Return the (x, y) coordinate for the center point of the cell that contains the specified text.  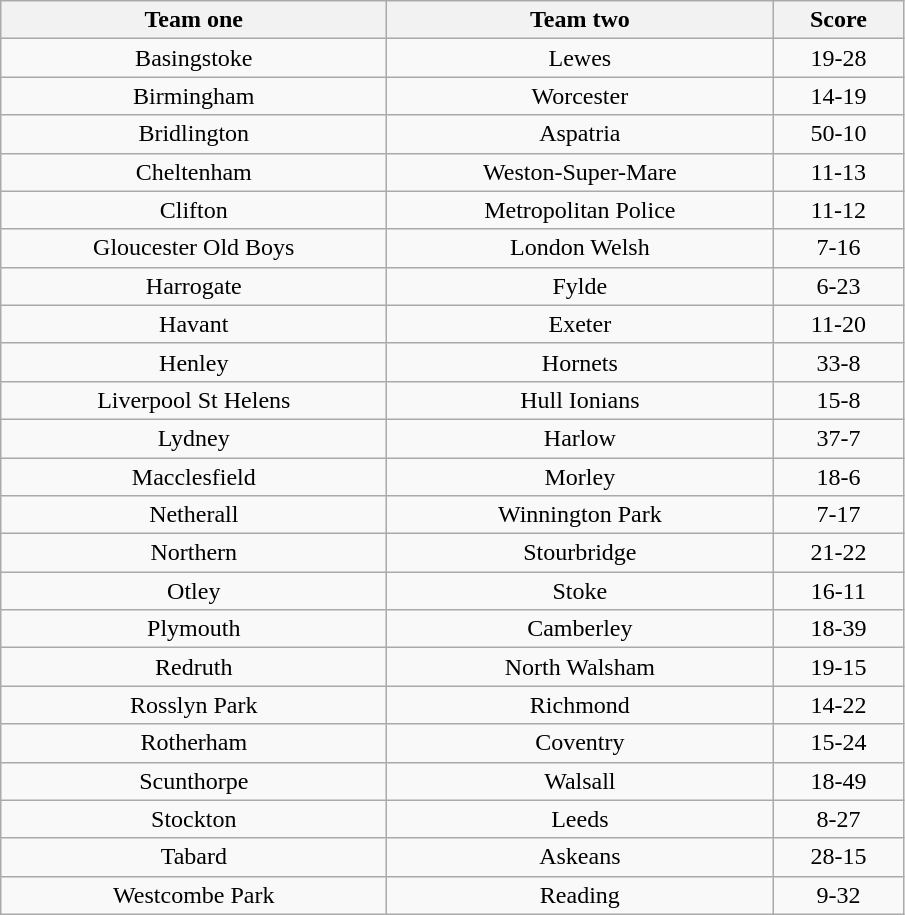
Reading (580, 895)
11-13 (838, 172)
Liverpool St Helens (194, 400)
Askeans (580, 857)
Leeds (580, 819)
6-23 (838, 286)
19-15 (838, 667)
16-11 (838, 591)
Cheltenham (194, 172)
Walsall (580, 781)
Winnington Park (580, 515)
Weston-Super-Mare (580, 172)
18-49 (838, 781)
37-7 (838, 438)
Rosslyn Park (194, 705)
Hornets (580, 362)
18-6 (838, 477)
North Walsham (580, 667)
Coventry (580, 743)
Basingstoke (194, 58)
Bridlington (194, 134)
Team two (580, 20)
Rotherham (194, 743)
Score (838, 20)
Birmingham (194, 96)
8-27 (838, 819)
50-10 (838, 134)
Clifton (194, 210)
Richmond (580, 705)
Morley (580, 477)
28-15 (838, 857)
Stockton (194, 819)
Netherall (194, 515)
Northern (194, 553)
Aspatria (580, 134)
Lewes (580, 58)
Tabard (194, 857)
Plymouth (194, 629)
Stourbridge (580, 553)
Harrogate (194, 286)
Redruth (194, 667)
Metropolitan Police (580, 210)
Hull Ionians (580, 400)
14-22 (838, 705)
Fylde (580, 286)
Macclesfield (194, 477)
11-12 (838, 210)
Lydney (194, 438)
19-28 (838, 58)
11-20 (838, 324)
London Welsh (580, 248)
Stoke (580, 591)
Gloucester Old Boys (194, 248)
15-8 (838, 400)
Camberley (580, 629)
Westcombe Park (194, 895)
Havant (194, 324)
18-39 (838, 629)
21-22 (838, 553)
Team one (194, 20)
7-16 (838, 248)
9-32 (838, 895)
Scunthorpe (194, 781)
Harlow (580, 438)
15-24 (838, 743)
Exeter (580, 324)
Otley (194, 591)
33-8 (838, 362)
Worcester (580, 96)
Henley (194, 362)
14-19 (838, 96)
7-17 (838, 515)
